Provide the [X, Y] coordinate of the cell's center where the given text is located.  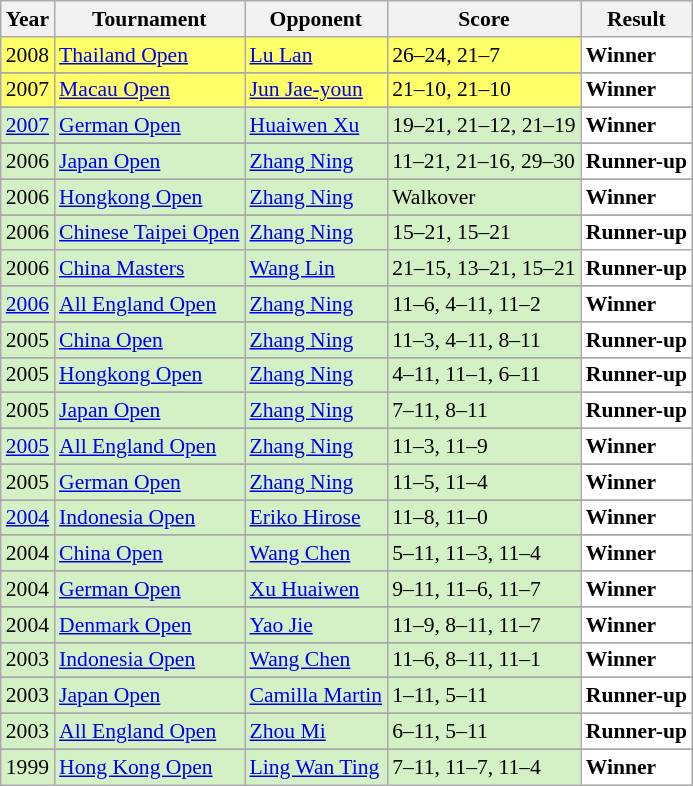
Opponent [316, 19]
11–3, 4–11, 8–11 [484, 340]
1999 [28, 767]
Ling Wan Ting [316, 767]
21–15, 13–21, 15–21 [484, 269]
Macau Open [149, 90]
11–9, 8–11, 11–7 [484, 625]
2008 [28, 55]
Score [484, 19]
26–24, 21–7 [484, 55]
Tournament [149, 19]
11–5, 11–4 [484, 482]
1–11, 5–11 [484, 696]
Denmark Open [149, 625]
11–3, 11–9 [484, 447]
11–6, 4–11, 11–2 [484, 304]
Yao Jie [316, 625]
Eriko Hirose [316, 518]
21–10, 21–10 [484, 90]
7–11, 11–7, 11–4 [484, 767]
Jun Jae-youn [316, 90]
11–8, 11–0 [484, 518]
Camilla Martin [316, 696]
Thailand Open [149, 55]
Xu Huaiwen [316, 589]
5–11, 11–3, 11–4 [484, 554]
Lu Lan [316, 55]
6–11, 5–11 [484, 732]
9–11, 11–6, 11–7 [484, 589]
Chinese Taipei Open [149, 233]
Year [28, 19]
4–11, 11–1, 6–11 [484, 375]
Result [636, 19]
Zhou Mi [316, 732]
China Masters [149, 269]
19–21, 21–12, 21–19 [484, 126]
Walkover [484, 197]
11–21, 21–16, 29–30 [484, 162]
Huaiwen Xu [316, 126]
Wang Lin [316, 269]
15–21, 15–21 [484, 233]
11–6, 8–11, 11–1 [484, 660]
Hong Kong Open [149, 767]
7–11, 8–11 [484, 411]
